Capture the cell that displays the provided text and extract its (X, Y) central coordinate. 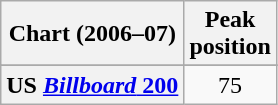
US Billboard 200 (92, 85)
75 (230, 85)
Peak position (230, 34)
Chart (2006–07) (92, 34)
